Pinpoint the cell where the given text exists, returning its (x, y) midpoint coordinate. 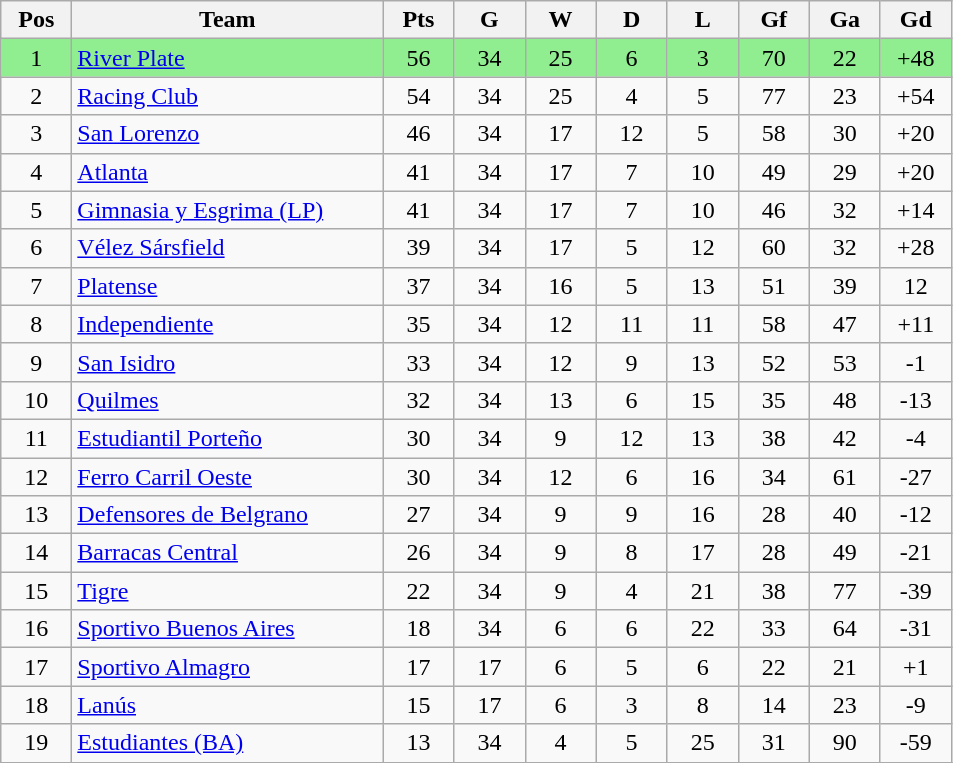
Lanús (228, 705)
L (702, 20)
47 (844, 324)
19 (36, 743)
Defensores de Belgrano (228, 515)
Vélez Sársfield (228, 248)
-9 (916, 705)
54 (418, 96)
Ga (844, 20)
52 (774, 362)
Independiente (228, 324)
+14 (916, 210)
26 (418, 553)
51 (774, 286)
90 (844, 743)
40 (844, 515)
San Isidro (228, 362)
Gimnasia y Esgrima (LP) (228, 210)
-39 (916, 591)
W (560, 20)
Atlanta (228, 172)
70 (774, 58)
+48 (916, 58)
56 (418, 58)
+1 (916, 667)
Sportivo Almagro (228, 667)
2 (36, 96)
+28 (916, 248)
Barracas Central (228, 553)
San Lorenzo (228, 134)
-12 (916, 515)
42 (844, 438)
Gf (774, 20)
53 (844, 362)
-59 (916, 743)
48 (844, 400)
Pts (418, 20)
Platense (228, 286)
Tigre (228, 591)
+54 (916, 96)
Racing Club (228, 96)
-4 (916, 438)
-1 (916, 362)
Estudiantil Porteño (228, 438)
37 (418, 286)
31 (774, 743)
Sportivo Buenos Aires (228, 629)
Pos (36, 20)
61 (844, 477)
Team (228, 20)
-13 (916, 400)
G (490, 20)
29 (844, 172)
Estudiantes (BA) (228, 743)
1 (36, 58)
D (632, 20)
60 (774, 248)
-27 (916, 477)
River Plate (228, 58)
Gd (916, 20)
-21 (916, 553)
27 (418, 515)
-31 (916, 629)
64 (844, 629)
Ferro Carril Oeste (228, 477)
Quilmes (228, 400)
+11 (916, 324)
